Extract the (X, Y) coordinate from the center of the cell holding the provided text.  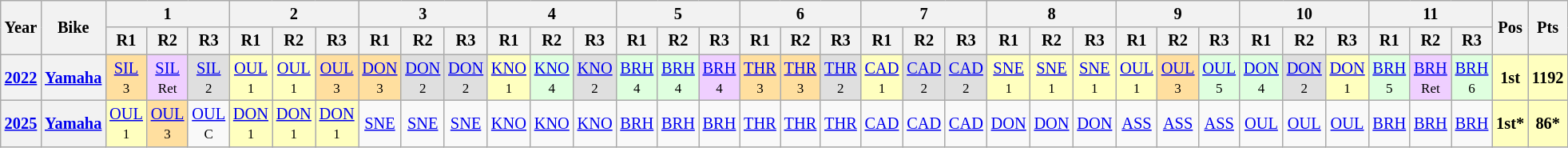
10 (1304, 14)
Pts (1548, 27)
1st (1510, 78)
5 (679, 14)
SILRet (168, 78)
2025 (21, 123)
BRH6 (1472, 78)
1 (168, 14)
86* (1548, 123)
7 (924, 14)
4 (552, 14)
11 (1430, 14)
SIL3 (126, 78)
DON3 (379, 78)
Bike (73, 27)
2 (294, 14)
8 (1052, 14)
1192 (1548, 78)
3 (423, 14)
OUL5 (1219, 78)
KNO4 (552, 78)
Year (21, 27)
SIL2 (208, 78)
THR2 (840, 78)
KNO2 (595, 78)
BRH5 (1389, 78)
2022 (21, 78)
KNO1 (509, 78)
Pos (1510, 27)
9 (1177, 14)
OULC (208, 123)
BRHRet (1431, 78)
DON4 (1261, 78)
1st* (1510, 123)
6 (800, 14)
CAD1 (882, 78)
